From the cell containing the given text, extract its center point as [x, y] coordinate. 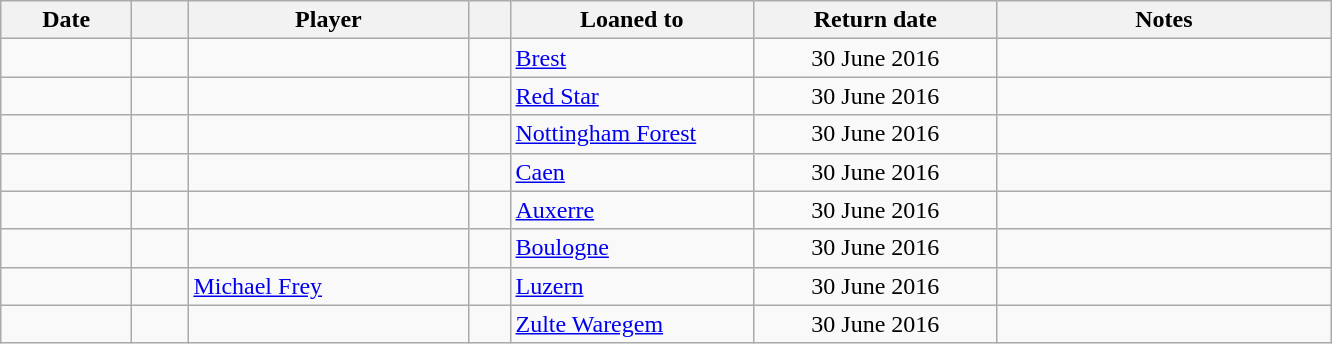
Return date [876, 20]
Brest [632, 58]
Nottingham Forest [632, 134]
Notes [1164, 20]
Zulte Waregem [632, 324]
Red Star [632, 96]
Player [328, 20]
Caen [632, 172]
Auxerre [632, 210]
Date [66, 20]
Luzern [632, 286]
Michael Frey [328, 286]
Boulogne [632, 248]
Loaned to [632, 20]
